Locate the cell with the specified text and output its [X, Y] center coordinate. 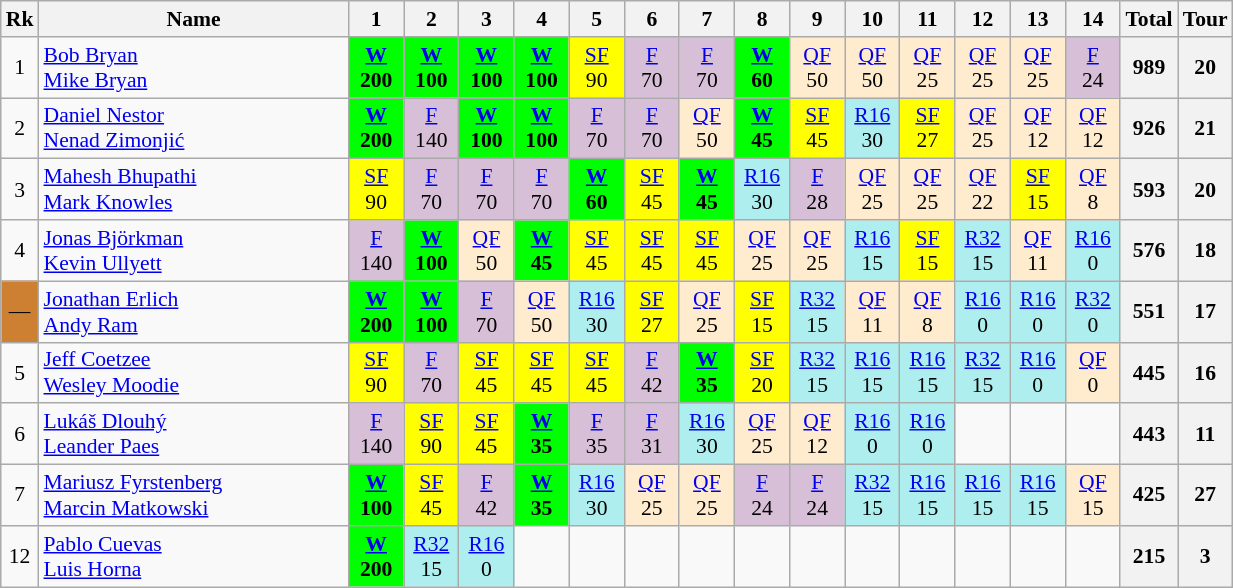
QF 22 [982, 190]
8 [762, 19]
R16 0 [1092, 250]
Rk [20, 19]
Pablo Cuevas Luis Horna [193, 556]
14 [1092, 19]
445 [1148, 372]
Jeff Coetzee Wesley Moodie [193, 372]
Name [193, 19]
215 [1148, 556]
F 35 [596, 434]
Mahesh Bhupathi Mark Knowles [193, 190]
16 [1206, 372]
425 [1148, 496]
— [20, 312]
QF11 [1038, 250]
QF 0 [1092, 372]
Jonas Björkman Kevin Ullyett [193, 250]
Tour [1206, 19]
R32 0 [1092, 312]
SF 15 [1038, 190]
27 [1206, 496]
SF20 [762, 372]
576 [1148, 250]
21 [1206, 128]
989 [1148, 68]
Daniel Nestor Nenad Zimonjić [193, 128]
Bob Bryan Mike Bryan [193, 68]
QF 12 [1092, 128]
QF 15 [1092, 496]
Total [1148, 19]
Mariusz Fyrstenberg Marcin Matkowski [193, 496]
W 35 [706, 372]
F31 [652, 434]
SF27 [928, 128]
SF 27 [652, 312]
R3215 [432, 556]
F 28 [818, 190]
18 [1206, 250]
13 [1038, 19]
926 [1148, 128]
Lukáš Dlouhý Leander Paes [193, 434]
593 [1148, 190]
SF90 [432, 434]
Jonathan Erlich Andy Ram [193, 312]
10 [872, 19]
443 [1148, 434]
17 [1206, 312]
QF 11 [872, 312]
551 [1148, 312]
9 [818, 19]
